For the text-containing cell, return its midpoint in (X, Y) coordinate format. 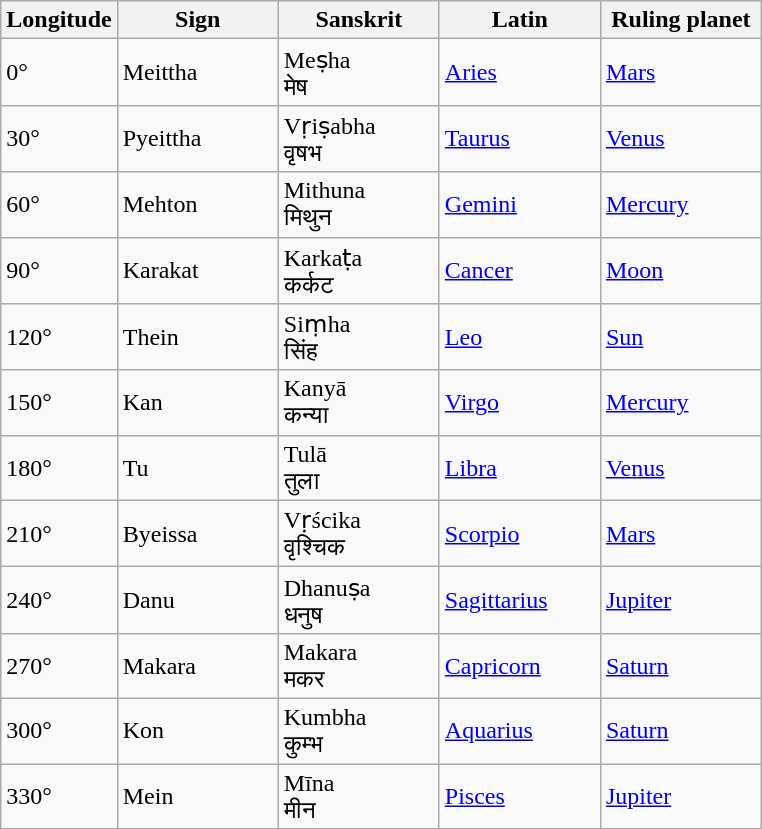
Dhanuṣa धनुष (358, 600)
Sign (198, 20)
Ruling planet (680, 20)
Kan (198, 402)
Latin (520, 20)
300° (59, 730)
Kon (198, 730)
Aquarius (520, 730)
330° (59, 796)
Aries (520, 72)
Makara मकर (358, 666)
Virgo (520, 402)
Sun (680, 338)
Thein (198, 338)
Siṃha सिंह (358, 338)
Mīna मीन (358, 796)
0° (59, 72)
Scorpio (520, 534)
60° (59, 204)
Danu (198, 600)
Karakat (198, 270)
Byeissa (198, 534)
Vṛiṣabha वृषभ (358, 138)
Mithuna मिथुन (358, 204)
Karkaṭa कर्कट (358, 270)
210° (59, 534)
Tu (198, 468)
120° (59, 338)
Capricorn (520, 666)
Sagittarius (520, 600)
Kanyā कन्या (358, 402)
Mein (198, 796)
30° (59, 138)
90° (59, 270)
240° (59, 600)
Meṣha मेष (358, 72)
Pisces (520, 796)
270° (59, 666)
Longitude (59, 20)
Sanskrit (358, 20)
Meittha (198, 72)
Tulā तुला (358, 468)
Leo (520, 338)
Libra (520, 468)
Gemini (520, 204)
Pyeittha (198, 138)
Kumbha कुम्भ (358, 730)
Taurus (520, 138)
180° (59, 468)
150° (59, 402)
Vṛścika वृश्चिक (358, 534)
Makara (198, 666)
Mehton (198, 204)
Moon (680, 270)
Cancer (520, 270)
